Scan for the cell matching the given text and deliver its [X, Y] coordinate at center. 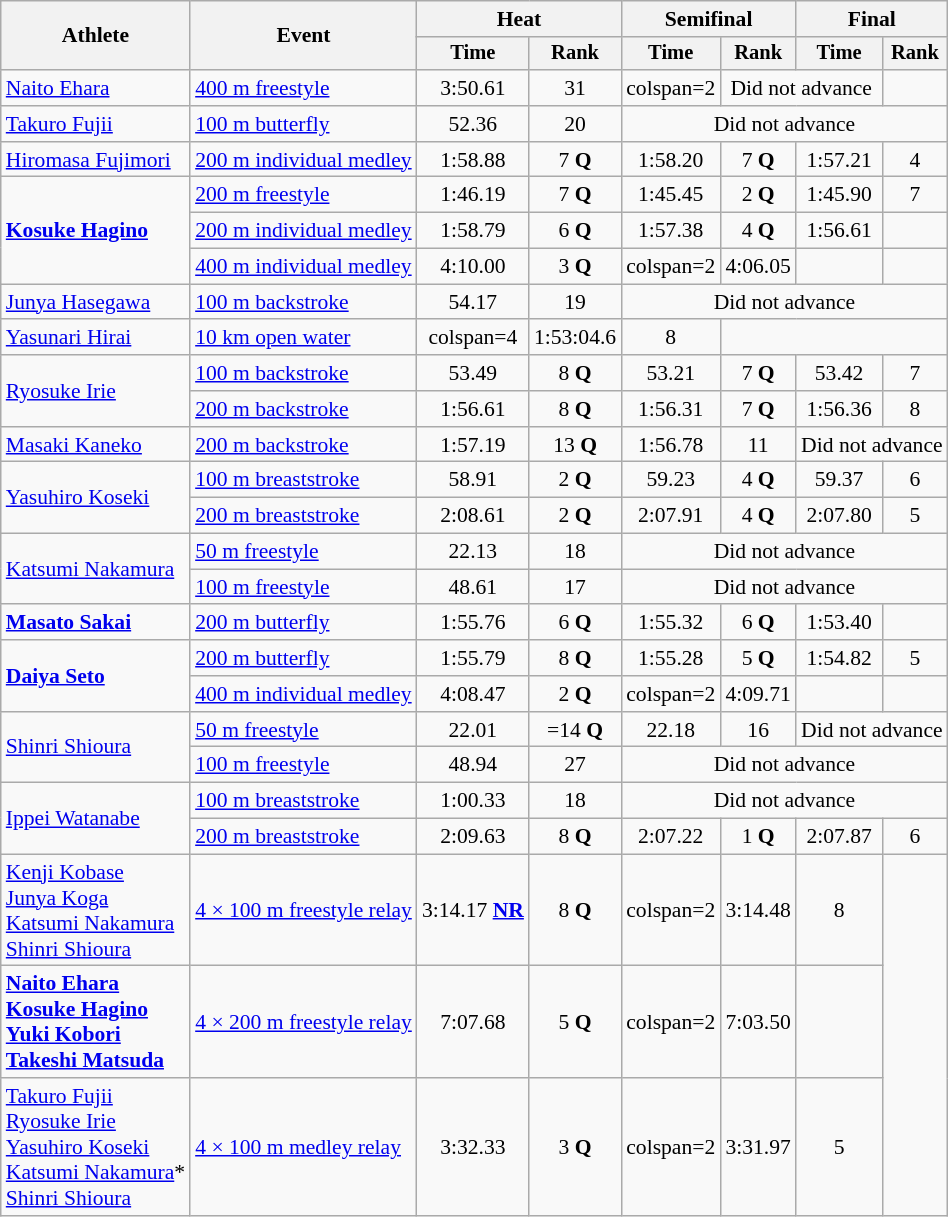
10 km open water [304, 338]
Athlete [96, 36]
31 [575, 88]
4 [914, 160]
4:10.00 [473, 267]
1:57.21 [839, 160]
3:50.61 [473, 88]
1 Q [758, 837]
48.61 [473, 587]
1:56.31 [670, 409]
52.36 [473, 124]
4 × 100 m medley relay [304, 1147]
59.37 [839, 480]
1:54.82 [839, 658]
2:07.87 [839, 837]
4:06.05 [758, 267]
100 m butterfly [304, 124]
1:53:04.6 [575, 338]
20 [575, 124]
Yasuhiro Koseki [96, 498]
Katsumi Nakamura [96, 570]
1:56.36 [839, 409]
27 [575, 765]
2:07.80 [839, 516]
3:32.33 [473, 1147]
Hiromasa Fujimori [96, 160]
1:00.33 [473, 801]
4:09.71 [758, 694]
1:58.79 [473, 231]
1:46.19 [473, 195]
400 m freestyle [304, 88]
Ryosuke Irie [96, 390]
53.49 [473, 373]
1:56.78 [670, 445]
1:57.38 [670, 231]
4 × 200 m freestyle relay [304, 1022]
4 × 100 m freestyle relay [304, 910]
58.91 [473, 480]
16 [758, 730]
Naito EharaKosuke HaginoYuki KoboriTakeshi Matsuda [96, 1022]
200 m freestyle [304, 195]
13 Q [575, 445]
3:14.48 [758, 910]
3:31.97 [758, 1147]
1:55.79 [473, 658]
2:09.63 [473, 837]
19 [575, 302]
11 [758, 445]
Kosuke Hagino [96, 230]
Kenji KobaseJunya KogaKatsumi NakamuraShinri Shioura [96, 910]
Masato Sakai [96, 623]
Takuro Fujii [96, 124]
1:45.45 [670, 195]
1:57.19 [473, 445]
=14 Q [575, 730]
Semifinal [708, 19]
2:07.22 [670, 837]
2:08.61 [473, 516]
Event [304, 36]
Heat [519, 19]
22.13 [473, 552]
Shinri Shioura [96, 748]
1:55.76 [473, 623]
Yasunari Hirai [96, 338]
7:07.68 [473, 1022]
48.94 [473, 765]
59.23 [670, 480]
1:53.40 [839, 623]
1:45.90 [839, 195]
Naito Ehara [96, 88]
22.01 [473, 730]
54.17 [473, 302]
3:14.17 NR [473, 910]
53.42 [839, 373]
22.18 [670, 730]
1:55.32 [670, 623]
7:03.50 [758, 1022]
1:58.20 [670, 160]
Takuro FujiiRyosuke IrieYasuhiro KosekiKatsumi Nakamura*Shinri Shioura [96, 1147]
Ippei Watanabe [96, 818]
Daiya Seto [96, 676]
4:08.47 [473, 694]
Masaki Kaneko [96, 445]
53.21 [670, 373]
17 [575, 587]
1:58.88 [473, 160]
Final [872, 19]
1:55.28 [670, 658]
Junya Hasegawa [96, 302]
2:07.91 [670, 516]
colspan=4 [473, 338]
